Search for the cell housing the specified text and yield its [X, Y] center coordinate. 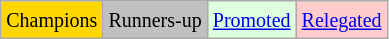
Runners-up [155, 20]
Promoted [252, 20]
Champions [52, 20]
Relegated [342, 20]
